Pinpoint the cell where the given text exists, returning its (x, y) midpoint coordinate. 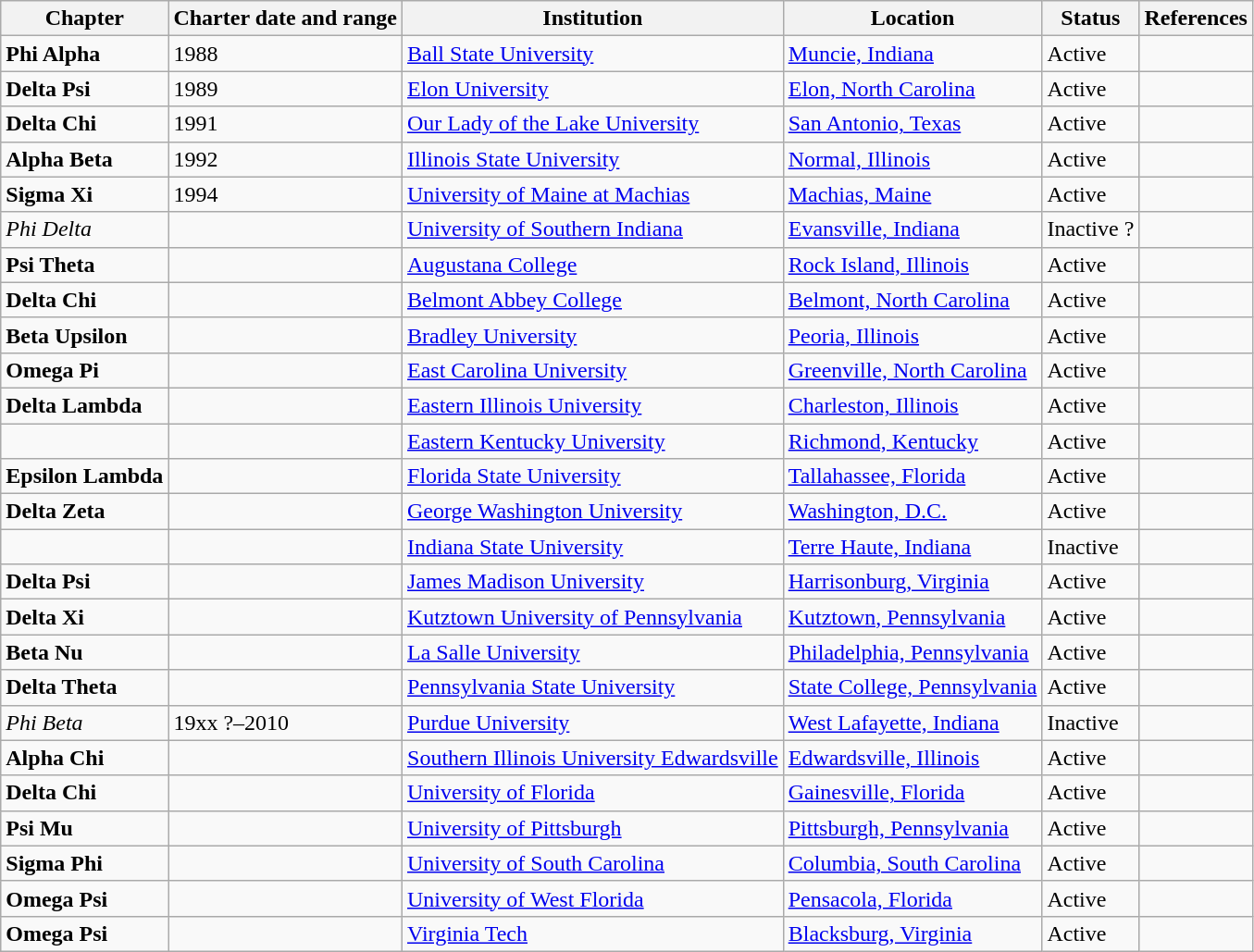
Pennsylvania State University (593, 687)
Alpha Chi (85, 758)
East Carolina University (593, 370)
West Lafayette, Indiana (913, 723)
Phi Delta (85, 229)
Elon University (593, 89)
Tallahassee, Florida (913, 476)
Beta Nu (85, 652)
Belmont Abbey College (593, 300)
1989 (285, 89)
Machias, Maine (913, 194)
Edwardsville, Illinois (913, 758)
Muncie, Indiana (913, 54)
Southern Illinois University Edwardsville (593, 758)
Evansville, Indiana (913, 229)
James Madison University (593, 582)
Augustana College (593, 265)
Psi Mu (85, 828)
1994 (285, 194)
Our Lady of the Lake University (593, 124)
Phi Alpha (85, 54)
Alpha Beta (85, 159)
Virginia Tech (593, 933)
Sigma Xi (85, 194)
Richmond, Kentucky (913, 441)
Terre Haute, Indiana (913, 547)
Delta Theta (85, 687)
1992 (285, 159)
Beta Upsilon (85, 335)
Phi Beta (85, 723)
University of Florida (593, 793)
Peoria, Illinois (913, 335)
Status (1090, 19)
Indiana State University (593, 547)
Inactive ? (1090, 229)
1988 (285, 54)
Blacksburg, Virginia (913, 933)
Kutztown University of Pennsylvania (593, 617)
Charleston, Illinois (913, 405)
University of West Florida (593, 898)
Eastern Illinois University (593, 405)
Pensacola, Florida (913, 898)
19xx ?–2010 (285, 723)
Sigma Phi (85, 863)
Purdue University (593, 723)
Columbia, South Carolina (913, 863)
Illinois State University (593, 159)
Normal, Illinois (913, 159)
Charter date and range (285, 19)
University of Pittsburgh (593, 828)
Psi Theta (85, 265)
Elon, North Carolina (913, 89)
Harrisonburg, Virginia (913, 582)
Delta Xi (85, 617)
Institution (593, 19)
University of Southern Indiana (593, 229)
Washington, D.C. (913, 512)
Bradley University (593, 335)
Eastern Kentucky University (593, 441)
Rock Island, Illinois (913, 265)
San Antonio, Texas (913, 124)
Gainesville, Florida (913, 793)
State College, Pennsylvania (913, 687)
Location (913, 19)
Epsilon Lambda (85, 476)
George Washington University (593, 512)
Pittsburgh, Pennsylvania (913, 828)
Greenville, North Carolina (913, 370)
Chapter (85, 19)
References (1196, 19)
Kutztown, Pennsylvania (913, 617)
Delta Zeta (85, 512)
Omega Pi (85, 370)
Ball State University (593, 54)
La Salle University (593, 652)
University of South Carolina (593, 863)
Delta Lambda (85, 405)
Belmont, North Carolina (913, 300)
University of Maine at Machias (593, 194)
Florida State University (593, 476)
1991 (285, 124)
Philadelphia, Pennsylvania (913, 652)
